Scan for the cell matching the given text and deliver its [X, Y] coordinate at center. 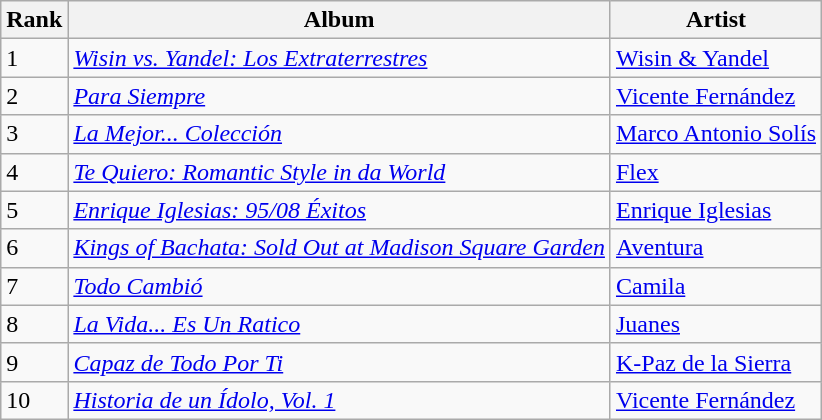
Enrique Iglesias [716, 210]
Marco Antonio Solís [716, 134]
Aventura [716, 248]
La Vida... Es Un Ratico [340, 324]
K-Paz de la Sierra [716, 362]
Historia de un Ídolo, Vol. 1 [340, 400]
1 [34, 58]
Te Quiero: Romantic Style in da World [340, 172]
Wisin vs. Yandel: Los Extraterrestres [340, 58]
4 [34, 172]
6 [34, 248]
Wisin & Yandel [716, 58]
Capaz de Todo Por Ti [340, 362]
5 [34, 210]
7 [34, 286]
Camila [716, 286]
10 [34, 400]
Enrique Iglesias: 95/08 Éxitos [340, 210]
Para Siempre [340, 96]
Kings of Bachata: Sold Out at Madison Square Garden [340, 248]
Artist [716, 20]
2 [34, 96]
Todo Cambió [340, 286]
Rank [34, 20]
Juanes [716, 324]
3 [34, 134]
9 [34, 362]
Album [340, 20]
8 [34, 324]
La Mejor... Colección [340, 134]
Flex [716, 172]
